Extract the [X, Y] coordinate from the center of the cell holding the provided text.  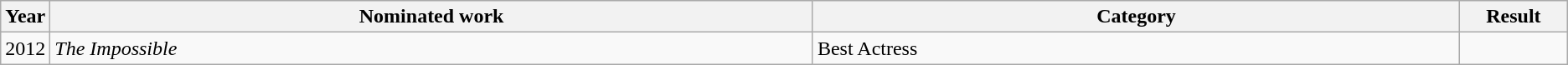
Year [25, 17]
Nominated work [432, 17]
The Impossible [432, 48]
Result [1514, 17]
Best Actress [1136, 48]
Category [1136, 17]
2012 [25, 48]
